Identify which cell holds the provided text, then report its (x, y) central coordinate. 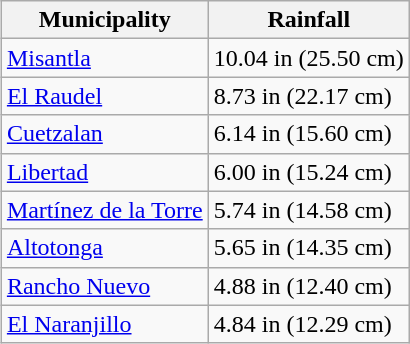
El Raudel (104, 96)
Cuetzalan (104, 134)
Municipality (104, 20)
4.88 in (12.40 cm) (308, 286)
Libertad (104, 172)
Martínez de la Torre (104, 210)
4.84 in (12.29 cm) (308, 324)
8.73 in (22.17 cm) (308, 96)
10.04 in (25.50 cm) (308, 58)
Altotonga (104, 248)
El Naranjillo (104, 324)
Rancho Nuevo (104, 286)
5.74 in (14.58 cm) (308, 210)
6.00 in (15.24 cm) (308, 172)
Misantla (104, 58)
6.14 in (15.60 cm) (308, 134)
Rainfall (308, 20)
5.65 in (14.35 cm) (308, 248)
